Return the [X, Y] coordinate for the center point of the cell that contains the specified text.  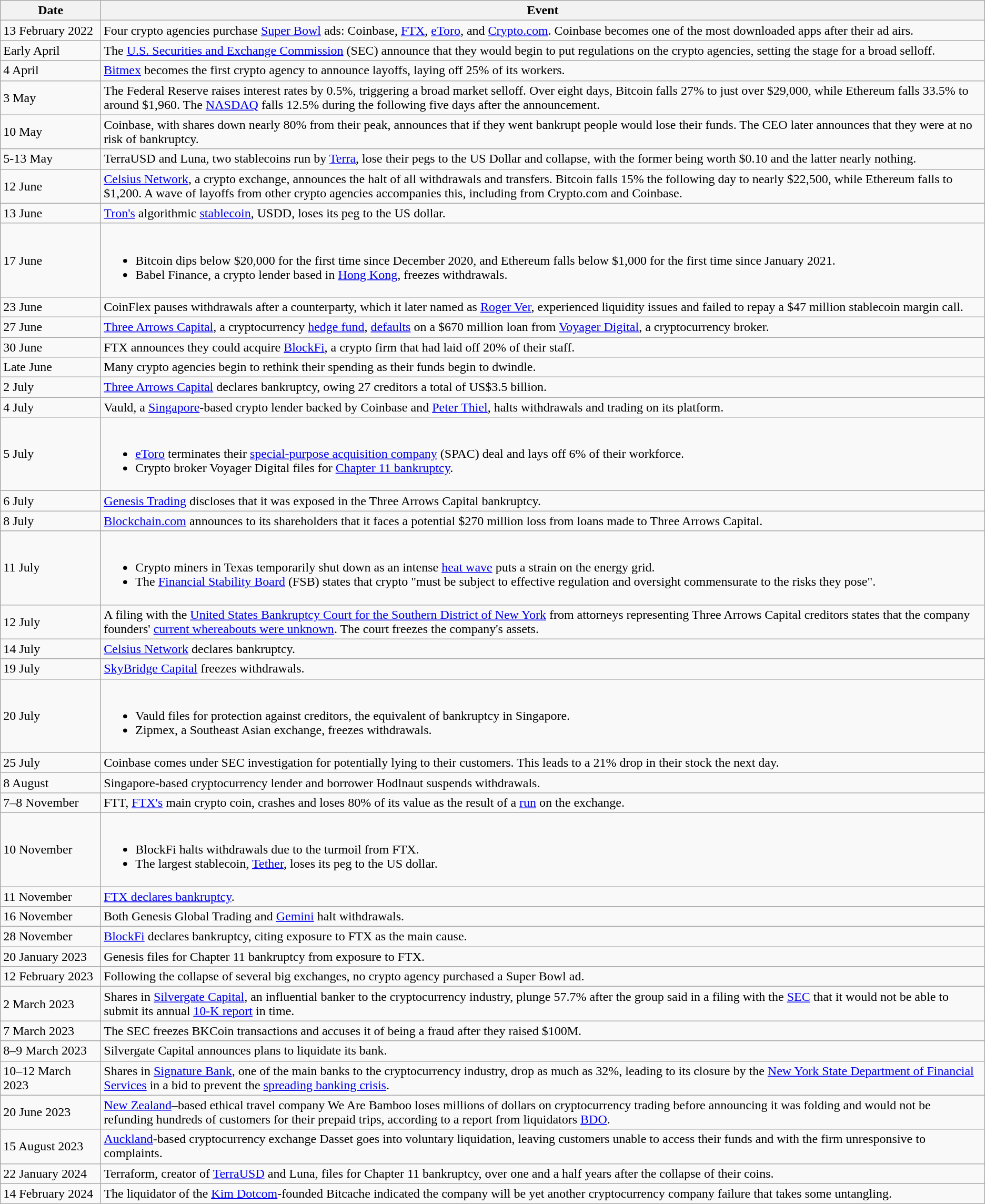
20 January 2023 [51, 957]
12 July [51, 622]
14 July [51, 649]
8 August [51, 782]
22 January 2024 [51, 1173]
Celsius Network declares bankruptcy. [543, 649]
8–9 March 2023 [51, 1051]
SkyBridge Capital freezes withdrawals. [543, 669]
5-13 May [51, 159]
FTX announces they could acquire BlockFi, a crypto firm that had laid off 20% of their staff. [543, 347]
7 March 2023 [51, 1031]
Genesis Trading discloses that it was exposed in the Three Arrows Capital bankruptcy. [543, 501]
Many crypto agencies begin to rethink their spending as their funds begin to dwindle. [543, 367]
Date [51, 11]
FTT, FTX's main crypto coin, crashes and loses 80% of its value as the result of a run on the exchange. [543, 802]
4 July [51, 407]
Bitmex becomes the first crypto agency to announce layoffs, laying off 25% of its workers. [543, 71]
Three Arrows Capital declares bankruptcy, owing 27 creditors a total of US$3.5 billion. [543, 387]
28 November [51, 937]
10–12 March 2023 [51, 1078]
27 June [51, 327]
6 July [51, 501]
11 July [51, 568]
Tron's algorithmic stablecoin, USDD, loses its peg to the US dollar. [543, 213]
13 June [51, 213]
13 February 2022 [51, 31]
BlockFi halts withdrawals due to the turmoil from FTX.The largest stablecoin, Tether, loses its peg to the US dollar. [543, 849]
Three Arrows Capital, a cryptocurrency hedge fund, defaults on a $670 million loan from Voyager Digital, a cryptocurrency broker. [543, 327]
Vauld files for protection against creditors, the equivalent of bankruptcy in Singapore.Zipmex, a Southeast Asian exchange, freezes withdrawals. [543, 716]
12 June [51, 186]
20 June 2023 [51, 1112]
2 March 2023 [51, 1004]
11 November [51, 896]
10 November [51, 849]
16 November [51, 917]
Silvergate Capital announces plans to liquidate its bank. [543, 1051]
30 June [51, 347]
Singapore-based cryptocurrency lender and borrower Hodlnaut suspends withdrawals. [543, 782]
10 May [51, 132]
7–8 November [51, 802]
14 February 2024 [51, 1193]
19 July [51, 669]
Terraform, creator of TerraUSD and Luna, files for Chapter 11 bankruptcy, over one and a half years after the collapse of their coins. [543, 1173]
8 July [51, 521]
Early April [51, 51]
Following the collapse of several big exchanges, no crypto agency purchased a Super Bowl ad. [543, 977]
3 May [51, 98]
Event [543, 11]
12 February 2023 [51, 977]
25 July [51, 762]
Coinbase comes under SEC investigation for potentially lying to their customers. This leads to a 21% drop in their stock the next day. [543, 762]
20 July [51, 716]
Genesis files for Chapter 11 bankruptcy from exposure to FTX. [543, 957]
23 June [51, 307]
FTX declares bankruptcy. [543, 896]
2 July [51, 387]
4 April [51, 71]
17 June [51, 260]
Late June [51, 367]
15 August 2023 [51, 1146]
Blockchain.com announces to its shareholders that it faces a potential $270 million loss from loans made to Three Arrows Capital. [543, 521]
BlockFi declares bankruptcy, citing exposure to FTX as the main cause. [543, 937]
The SEC freezes BKCoin transactions and accuses it of being a fraud after they raised $100M. [543, 1031]
Vauld, a Singapore-based crypto lender backed by Coinbase and Peter Thiel, halts withdrawals and trading on its platform. [543, 407]
5 July [51, 454]
Both Genesis Global Trading and Gemini halt withdrawals. [543, 917]
